Return the [X, Y] coordinate for the center point of the cell that contains the specified text.  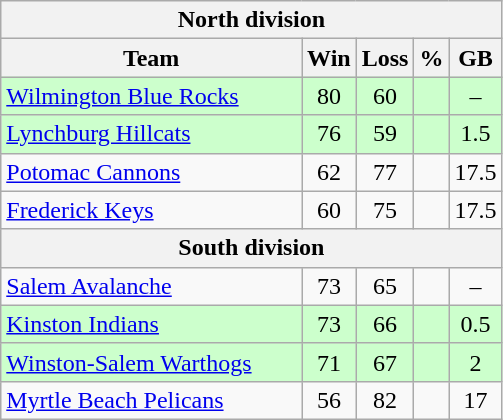
Myrtle Beach Pelicans [152, 400]
77 [385, 172]
17 [476, 400]
Loss [385, 58]
Lynchburg Hillcats [152, 134]
75 [385, 210]
80 [330, 96]
Potomac Cannons [152, 172]
Frederick Keys [152, 210]
GB [476, 58]
59 [385, 134]
71 [330, 362]
% [432, 58]
South division [252, 248]
1.5 [476, 134]
North division [252, 20]
56 [330, 400]
Wilmington Blue Rocks [152, 96]
62 [330, 172]
65 [385, 286]
67 [385, 362]
Kinston Indians [152, 324]
Winston-Salem Warthogs [152, 362]
Win [330, 58]
82 [385, 400]
Salem Avalanche [152, 286]
Team [152, 58]
2 [476, 362]
0.5 [476, 324]
76 [330, 134]
66 [385, 324]
